Scan for the cell matching the given text and deliver its [x, y] coordinate at center. 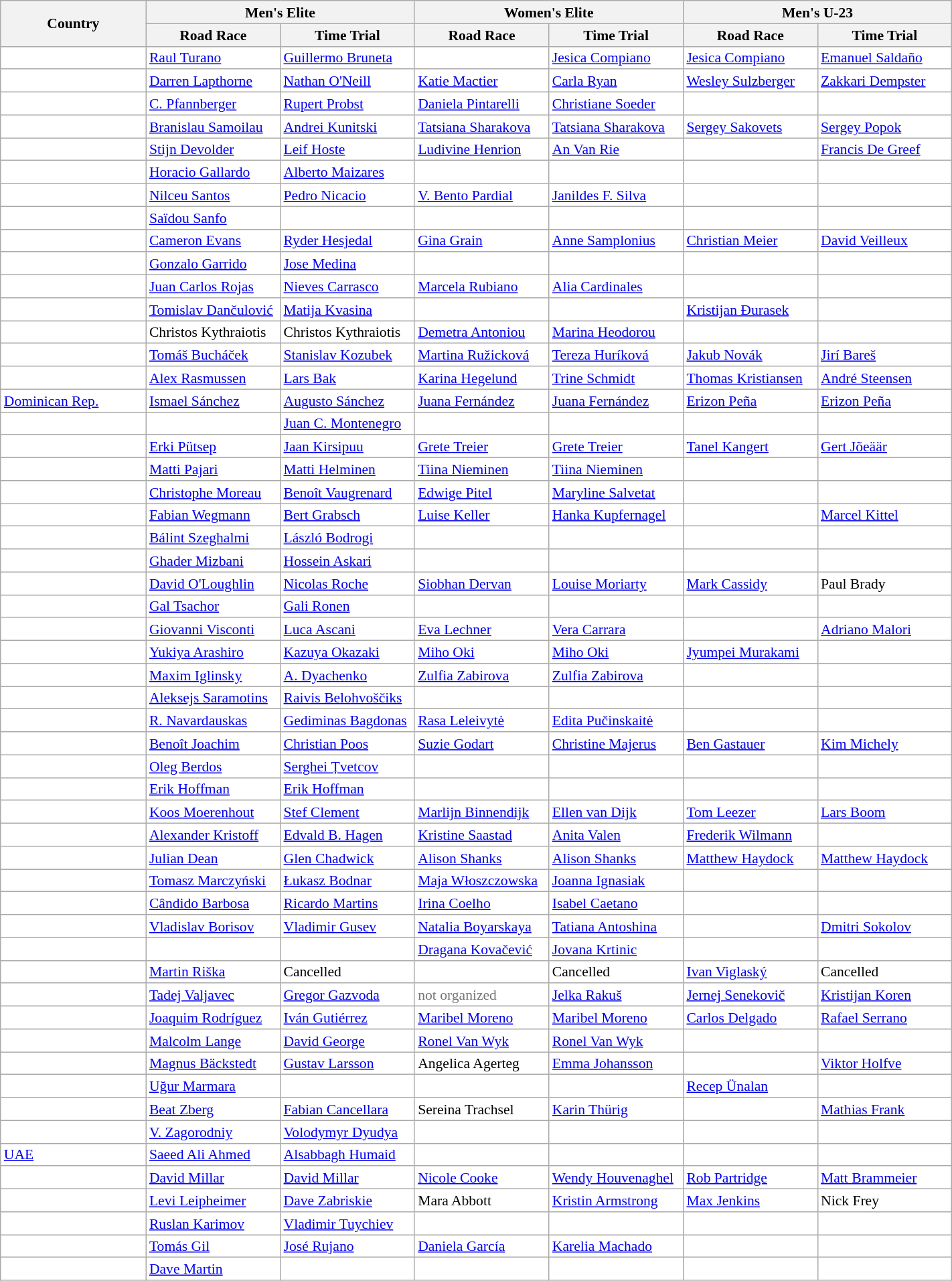
Christian Poos [347, 743]
Daniela García [482, 1246]
Ismael Sánchez [213, 400]
Maja Włoszczowska [482, 881]
Janildes F. Silva [616, 195]
Juan Carlos Rojas [213, 287]
Gonzalo Garrido [213, 264]
Stijn Devolder [213, 149]
An Van Rie [616, 149]
Ellen van Dijk [616, 812]
Saeed Ali Ahmed [213, 1154]
Country [74, 23]
Christiane Soeder [616, 104]
Gali Ronen [347, 606]
Raul Turano [213, 58]
Tanel Kangert [750, 447]
Gert Jõeäär [885, 447]
Kristin Armstrong [616, 1201]
Nieves Carrasco [347, 287]
Uğur Marmara [213, 1086]
Dominican Rep. [74, 400]
Jernej Senekovič [750, 995]
Juan C. Montenegro [347, 423]
Fabian Cancellara [347, 1109]
Alberto Maizares [347, 172]
Hanka Kupfernagel [616, 515]
José Rujano [347, 1246]
Martin Riška [213, 972]
Nilceu Santos [213, 195]
Sereina Trachsel [482, 1109]
Mara Abbott [482, 1201]
Nathan O'Neill [347, 81]
Vladimir Gusev [347, 926]
Eva Lechner [482, 629]
A. Dyachenko [347, 675]
Aleksejs Saramotins [213, 698]
Matti Pajari [213, 469]
Mathias Frank [885, 1109]
Jyumpei Murakami [750, 652]
Karina Hegelund [482, 378]
Branislau Samoilau [213, 127]
Christophe Moreau [213, 492]
Tomáš Bucháček [213, 355]
Carlos Delgado [750, 1018]
Nicole Cooke [482, 1178]
Bálint Szeghalmi [213, 538]
Raivis Belohvoščiks [347, 698]
not organized [482, 995]
Anita Valen [616, 835]
Tomislav Dančulović [213, 309]
Nicolas Roche [347, 583]
Alia Cardinales [616, 287]
Maxim Iglinsky [213, 675]
Cameron Evans [213, 240]
Augusto Sánchez [347, 400]
UAE [74, 1154]
Ben Gastauer [750, 743]
Giovanni Visconti [213, 629]
Luise Keller [482, 515]
V. Bento Pardial [482, 195]
Oleg Berdos [213, 766]
Jirí Bareš [885, 355]
Dave Martin [213, 1269]
Jakub Novák [750, 355]
Gustav Larsson [347, 1063]
Paul Brady [885, 583]
Ludivine Henrion [482, 149]
Iván Gutiérrez [347, 1018]
Men's Elite [280, 12]
Thomas Kristiansen [750, 378]
Tomasz Marczyński [213, 881]
Volodymyr Dyudya [347, 1132]
Trine Schmidt [616, 378]
Ryder Hesjedal [347, 240]
Emma Johansson [616, 1063]
Irina Coelho [482, 903]
Daniela Pintarelli [482, 104]
Horacio Gallardo [213, 172]
Lars Bak [347, 378]
Jovana Krtinic [616, 949]
Rob Partridge [750, 1178]
Jelka Rakuš [616, 995]
Ghader Mizbani [213, 560]
Matti Helminen [347, 469]
Tadej Valjavec [213, 995]
Saïdou Sanfo [213, 218]
Anne Samplonius [616, 240]
Siobhan Dervan [482, 583]
Alex Rasmussen [213, 378]
Dmitri Sokolov [885, 926]
Ruslan Karimov [213, 1223]
Joanna Ignasiak [616, 881]
Joaquim Rodríguez [213, 1018]
Koos Moerenhout [213, 812]
V. Zagorodniy [213, 1132]
David George [347, 1041]
Rafael Serrano [885, 1018]
Gediminas Bagdonas [347, 721]
Fabian Wegmann [213, 515]
Darren Lapthorne [213, 81]
Benoît Joachim [213, 743]
Łukasz Bodnar [347, 881]
Kim Michely [885, 743]
László Bodrogi [347, 538]
Rasa Leleivytė [482, 721]
Isabel Caetano [616, 903]
Natalia Boyarskaya [482, 926]
Louise Moriarty [616, 583]
Magnus Bäckstedt [213, 1063]
Yukiya Arashiro [213, 652]
Ricardo Martins [347, 903]
David O'Loughlin [213, 583]
Tomás Gil [213, 1246]
Alexander Kristoff [213, 835]
Leif Hoste [347, 149]
Bert Grabsch [347, 515]
Serghei Țvetcov [347, 766]
Emanuel Saldaño [885, 58]
Julian Dean [213, 858]
Nick Frey [885, 1201]
Levi Leipheimer [213, 1201]
Gina Grain [482, 240]
R. Navardauskas [213, 721]
Mark Cassidy [750, 583]
David Veilleux [885, 240]
Recep Ünalan [750, 1086]
Lars Boom [885, 812]
Christine Majerus [616, 743]
Sergey Popok [885, 127]
Marcela Rubiano [482, 287]
Glen Chadwick [347, 858]
Sergey Sakovets [750, 127]
Marcel Kittel [885, 515]
Matija Kvasina [347, 309]
Beat Zberg [213, 1109]
Kazuya Okazaki [347, 652]
Francis De Greef [885, 149]
Guillermo Bruneta [347, 58]
Malcolm Lange [213, 1041]
Edwige Pitel [482, 492]
Matt Brammeier [885, 1178]
Kristine Saastad [482, 835]
Jaan Kirsipuu [347, 447]
Tatiana Antoshina [616, 926]
Marlijn Binnendijk [482, 812]
Luca Ascani [347, 629]
Suzie Godart [482, 743]
Erki Pütsep [213, 447]
Cândido Barbosa [213, 903]
Wendy Houvenaghel [616, 1178]
Kristijan Koren [885, 995]
Gregor Gazvoda [347, 995]
Tom Leezer [750, 812]
Frederik Wilmann [750, 835]
Edvald B. Hagen [347, 835]
Benoît Vaugrenard [347, 492]
Men's U-23 [817, 12]
Dragana Kovačević [482, 949]
Stanislav Kozubek [347, 355]
Vladislav Borisov [213, 926]
Vera Carrara [616, 629]
Viktor Holfve [885, 1063]
Karelia Machado [616, 1246]
Jose Medina [347, 264]
Stef Clement [347, 812]
Maryline Salvetat [616, 492]
Karin Thürig [616, 1109]
Martina Ružicková [482, 355]
Women's Elite [549, 12]
Alsabbagh Humaid [347, 1154]
Andrei Kunitski [347, 127]
Dave Zabriskie [347, 1201]
Hossein Askari [347, 560]
Vladimir Tuychiev [347, 1223]
Katie Mactier [482, 81]
Pedro Nicacio [347, 195]
Rupert Probst [347, 104]
Tereza Huríková [616, 355]
Wesley Sulzberger [750, 81]
André Steensen [885, 378]
Demetra Antoniou [482, 332]
Ivan Viglaský [750, 972]
Marina Heodorou [616, 332]
Adriano Malori [885, 629]
Gal Tsachor [213, 606]
Carla Ryan [616, 81]
Angelica Agerteg [482, 1063]
Zakkari Dempster [885, 81]
Christian Meier [750, 240]
Edita Pučinskaitė [616, 721]
Max Jenkins [750, 1201]
Kristijan Đurasek [750, 309]
C. Pfannberger [213, 104]
